Locate the cell with the specified text and output its (x, y) center coordinate. 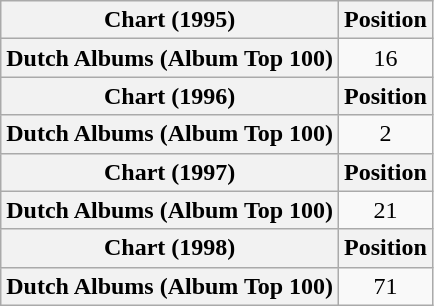
Chart (1996) (170, 96)
2 (386, 134)
71 (386, 286)
Chart (1997) (170, 172)
21 (386, 210)
16 (386, 58)
Chart (1995) (170, 20)
Chart (1998) (170, 248)
